Pinpoint the cell where the given text exists, returning its (X, Y) midpoint coordinate. 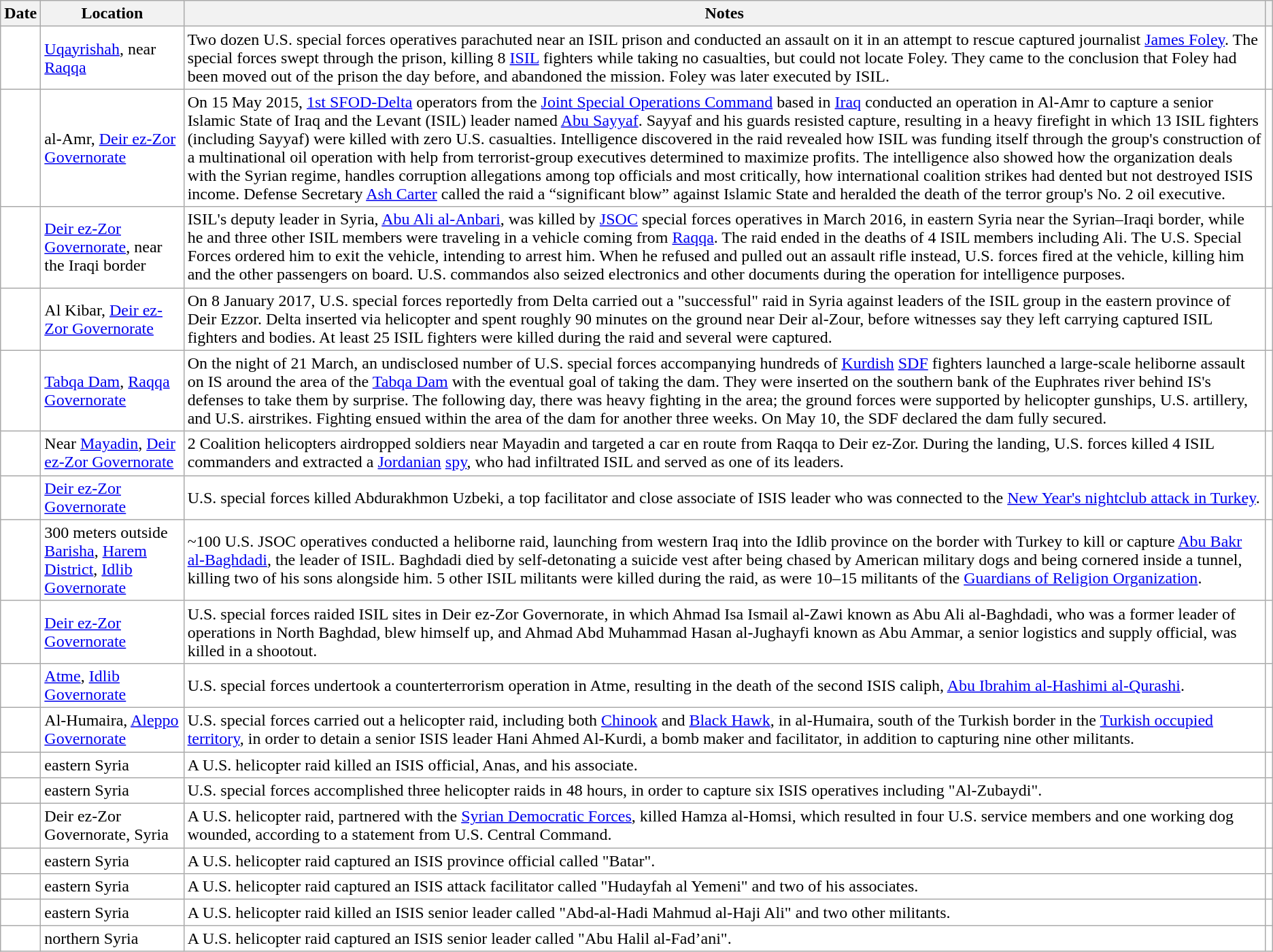
Deir ez-Zor Governorate, near the Iraqi border (112, 248)
U.S. special forces accomplished three helicopter raids in 48 hours, in order to capture six ISIS operatives including "Al-Zubaydi". (724, 791)
A U.S. helicopter raid captured an ISIS province official called "Batar". (724, 861)
A U.S. helicopter raid killed an ISIS senior leader called "Abd-al-Hadi Mahmud al-Haji Ali" and two other militants. (724, 913)
Location (112, 14)
Notes (724, 14)
northern Syria (112, 938)
300 meters outside Barisha, Harem District, Idlib Governorate (112, 560)
Date (20, 14)
Tabqa Dam, Raqqa Governorate (112, 390)
Deir ez-Zor Governorate, Syria (112, 826)
A U.S. helicopter raid captured an ISIS attack facilitator called "Hudayfah al Yemeni" and two of his associates. (724, 887)
Al Kibar, Deir ez-Zor Governorate (112, 319)
al-Amr, Deir ez-Zor Governorate (112, 148)
Atme, Idlib Governorate (112, 685)
Near Mayadin, Deir ez-Zor Governorate (112, 453)
A U.S. helicopter raid killed an ISIS official, Anas, and his associate. (724, 765)
A U.S. helicopter raid captured an ISIS senior leader called "Abu Halil al-Fad’ani". (724, 938)
Uqayrishah, near Raqqa (112, 58)
Al-Humaira, Aleppo Governorate (112, 729)
